For the text-containing cell, return its midpoint in (x, y) coordinate format. 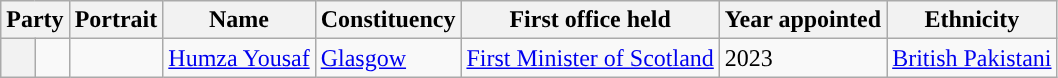
Party (35, 20)
Constituency (388, 20)
First office held (590, 20)
Year appointed (802, 20)
Name (239, 20)
2023 (802, 58)
Portrait (116, 20)
Glasgow (388, 58)
Ethnicity (972, 20)
British Pakistani (972, 58)
First Minister of Scotland (590, 58)
Humza Yousaf (239, 58)
